Find where the given text appears and provide that cell's center as (X, Y) coordinate. 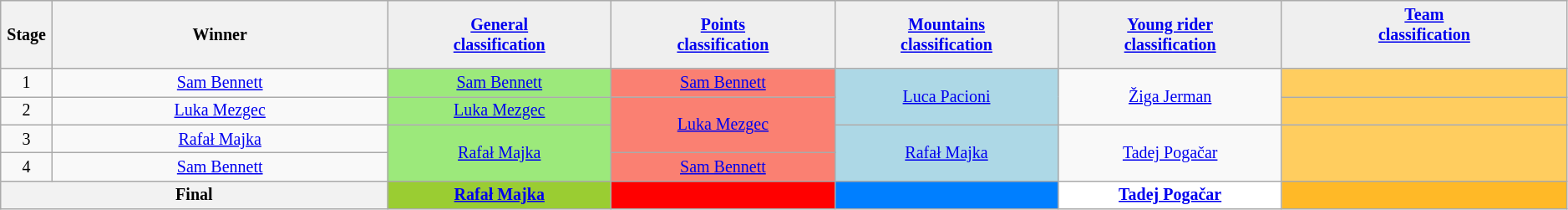
4 (27, 167)
3 (27, 139)
Teamclassification (1423, 35)
Mountainsclassification (946, 35)
Žiga Jerman (1170, 97)
Final (194, 194)
Stage (27, 35)
Luca Pacioni (946, 97)
Winner (219, 35)
Young riderclassification (1170, 35)
Generalclassification (500, 35)
Pointsclassification (723, 35)
2 (27, 110)
1 (27, 84)
